Find where the given text appears and provide that cell's center as [x, y] coordinate. 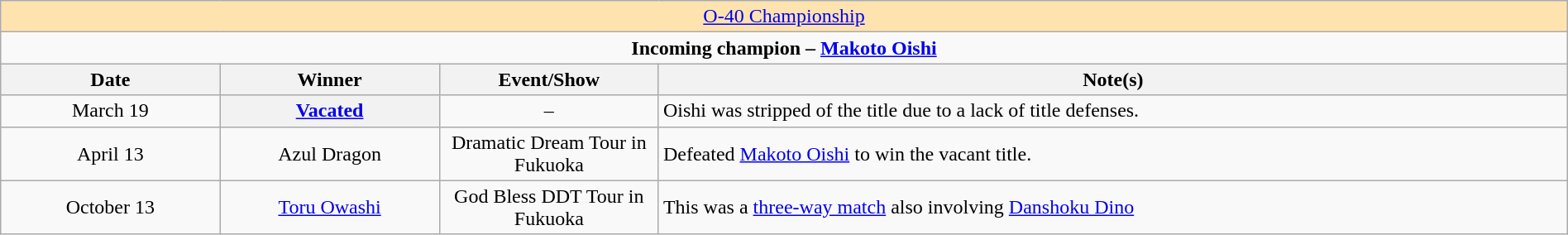
Note(s) [1113, 79]
– [549, 111]
God Bless DDT Tour in Fukuoka [549, 207]
Dramatic Dream Tour in Fukuoka [549, 154]
October 13 [111, 207]
Winner [329, 79]
Date [111, 79]
Event/Show [549, 79]
O-40 Championship [784, 17]
Oishi was stripped of the title due to a lack of title defenses. [1113, 111]
April 13 [111, 154]
Azul Dragon [329, 154]
Toru Owashi [329, 207]
Incoming champion – Makoto Oishi [784, 48]
Vacated [329, 111]
This was a three-way match also involving Danshoku Dino [1113, 207]
March 19 [111, 111]
Defeated Makoto Oishi to win the vacant title. [1113, 154]
